Scan for the cell matching the given text and deliver its [X, Y] coordinate at center. 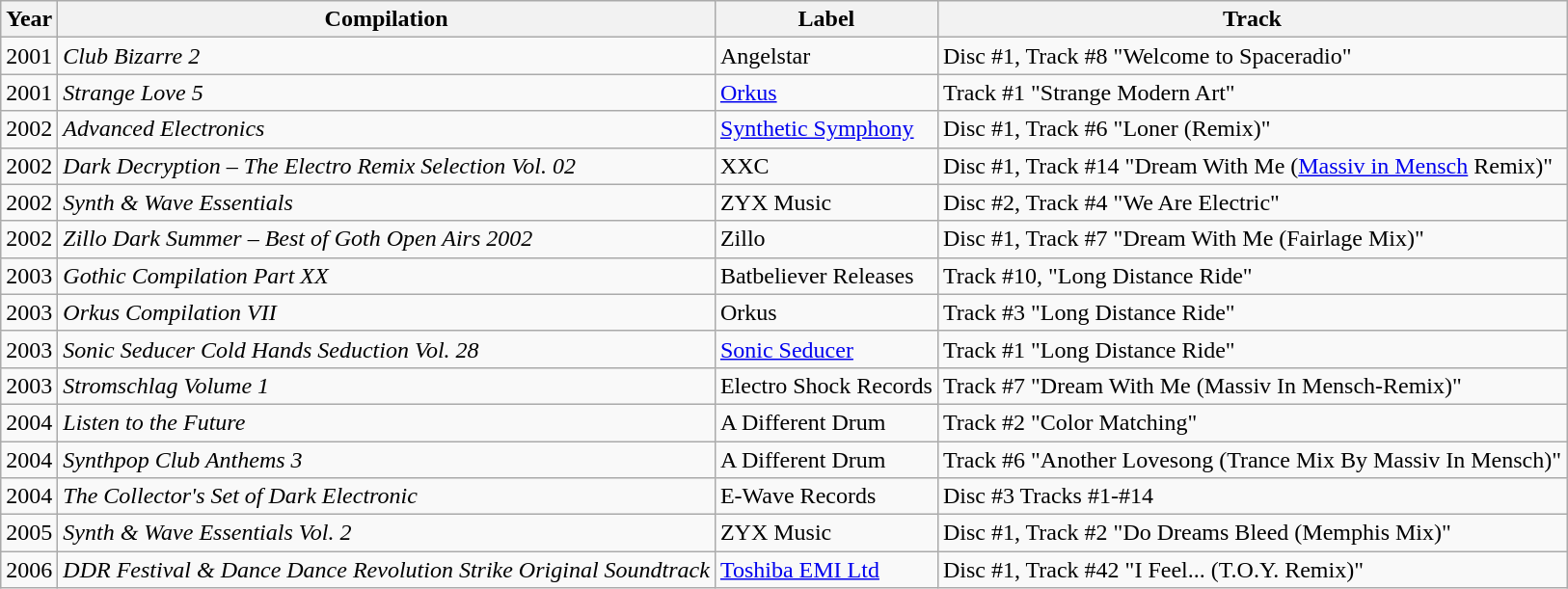
Disc #1, Track #2 "Do Dreams Bleed (Memphis Mix)" [1252, 533]
2005 [29, 533]
XXC [825, 166]
Synth & Wave Essentials Vol. 2 [387, 533]
Zillo [825, 239]
Gothic Compilation Part XX [387, 276]
The Collector's Set of Dark Electronic [387, 496]
Synthpop Club Anthems 3 [387, 460]
Track #6 "Another Lovesong (Trance Mix By Massiv In Mensch)" [1252, 460]
Disc #2, Track #4 "We Are Electric" [1252, 202]
Track [1252, 19]
Toshiba EMI Ltd [825, 570]
Synth & Wave Essentials [387, 202]
Batbeliever Releases [825, 276]
Sonic Seducer Cold Hands Seduction Vol. 28 [387, 349]
Track #3 "Long Distance Ride" [1252, 312]
Electro Shock Records [825, 386]
E-Wave Records [825, 496]
Track #7 "Dream With Me (Massiv In Mensch-Remix)" [1252, 386]
Strange Love 5 [387, 93]
Stromschlag Volume 1 [387, 386]
Track #1 "Strange Modern Art" [1252, 93]
Listen to the Future [387, 422]
Synthetic Symphony [825, 129]
Zillo Dark Summer – Best of Goth Open Airs 2002 [387, 239]
Compilation [387, 19]
Track #10, "Long Distance Ride" [1252, 276]
2006 [29, 570]
Dark Decryption – The Electro Remix Selection Vol. 02 [387, 166]
DDR Festival & Dance Dance Revolution Strike Original Soundtrack [387, 570]
Year [29, 19]
Disc #1, Track #14 "Dream With Me (Massiv in Mensch Remix)" [1252, 166]
Track #1 "Long Distance Ride" [1252, 349]
Disc #1, Track #6 "Loner (Remix)" [1252, 129]
Disc #1, Track #42 "I Feel... (T.O.Y. Remix)" [1252, 570]
Disc #1, Track #7 "Dream With Me (Fairlage Mix)" [1252, 239]
Club Bizarre 2 [387, 56]
Disc #3 Tracks #1-#14 [1252, 496]
Orkus Compilation VII [387, 312]
Track #2 "Color Matching" [1252, 422]
Advanced Electronics [387, 129]
Label [825, 19]
Disc #1, Track #8 "Welcome to Spaceradio" [1252, 56]
Sonic Seducer [825, 349]
Angelstar [825, 56]
